Extract the (x, y) coordinate from the center of the cell holding the provided text.  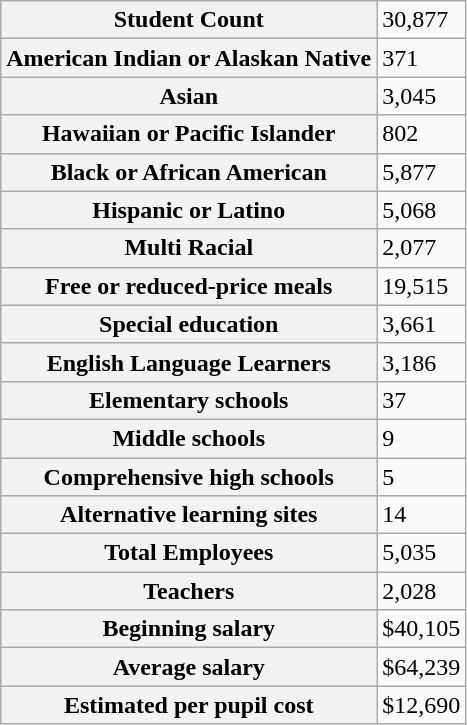
3,186 (422, 362)
$12,690 (422, 705)
30,877 (422, 20)
Multi Racial (189, 248)
5,035 (422, 553)
5 (422, 477)
5,068 (422, 210)
Hawaiian or Pacific Islander (189, 134)
$40,105 (422, 629)
Elementary schools (189, 400)
American Indian or Alaskan Native (189, 58)
Black or African American (189, 172)
Estimated per pupil cost (189, 705)
19,515 (422, 286)
Asian (189, 96)
Special education (189, 324)
Middle schools (189, 438)
3,045 (422, 96)
14 (422, 515)
$64,239 (422, 667)
Average salary (189, 667)
Comprehensive high schools (189, 477)
802 (422, 134)
Student Count (189, 20)
5,877 (422, 172)
2,028 (422, 591)
Free or reduced-price meals (189, 286)
Teachers (189, 591)
2,077 (422, 248)
Hispanic or Latino (189, 210)
English Language Learners (189, 362)
Total Employees (189, 553)
371 (422, 58)
9 (422, 438)
3,661 (422, 324)
Alternative learning sites (189, 515)
Beginning salary (189, 629)
37 (422, 400)
